Identify which cell holds the provided text, then report its [x, y] central coordinate. 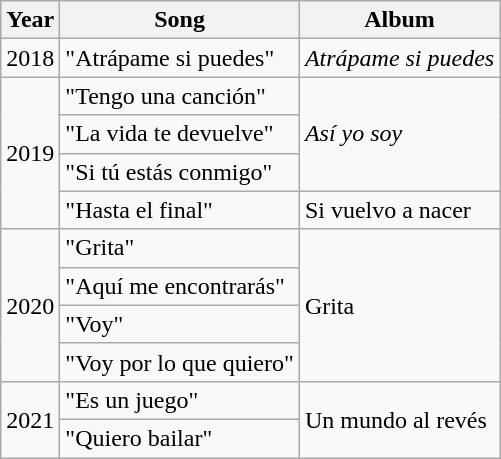
"Si tú estás conmigo" [180, 172]
Song [180, 20]
"La vida te devuelve" [180, 134]
Atrápame si puedes [399, 58]
Así yo soy [399, 134]
2018 [30, 58]
"Aquí me encontrarás" [180, 286]
Year [30, 20]
"Voy" [180, 324]
Si vuelvo a nacer [399, 210]
Un mundo al revés [399, 419]
"Tengo una canción" [180, 96]
2021 [30, 419]
"Quiero bailar" [180, 438]
"Hasta el final" [180, 210]
2019 [30, 153]
Grita [399, 305]
"Atrápame si puedes" [180, 58]
"Voy por lo que quiero" [180, 362]
"Es un juego" [180, 400]
Album [399, 20]
2020 [30, 305]
"Grita" [180, 248]
